Find where the given text appears and provide that cell's center as (X, Y) coordinate. 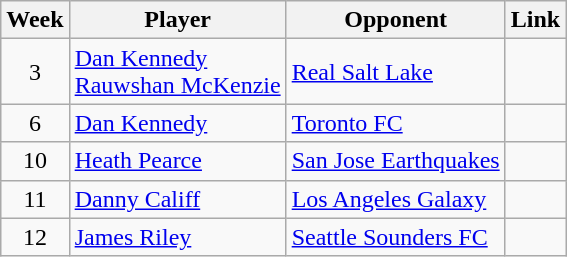
Week (35, 20)
Player (178, 20)
James Riley (178, 237)
10 (35, 161)
6 (35, 123)
11 (35, 199)
12 (35, 237)
Toronto FC (396, 123)
Dan Kennedy (178, 123)
San Jose Earthquakes (396, 161)
Real Salt Lake (396, 72)
Danny Califf (178, 199)
Heath Pearce (178, 161)
3 (35, 72)
Seattle Sounders FC (396, 237)
Link (535, 20)
Dan Kennedy Rauwshan McKenzie (178, 72)
Opponent (396, 20)
Los Angeles Galaxy (396, 199)
